Search for the cell housing the specified text and yield its [x, y] center coordinate. 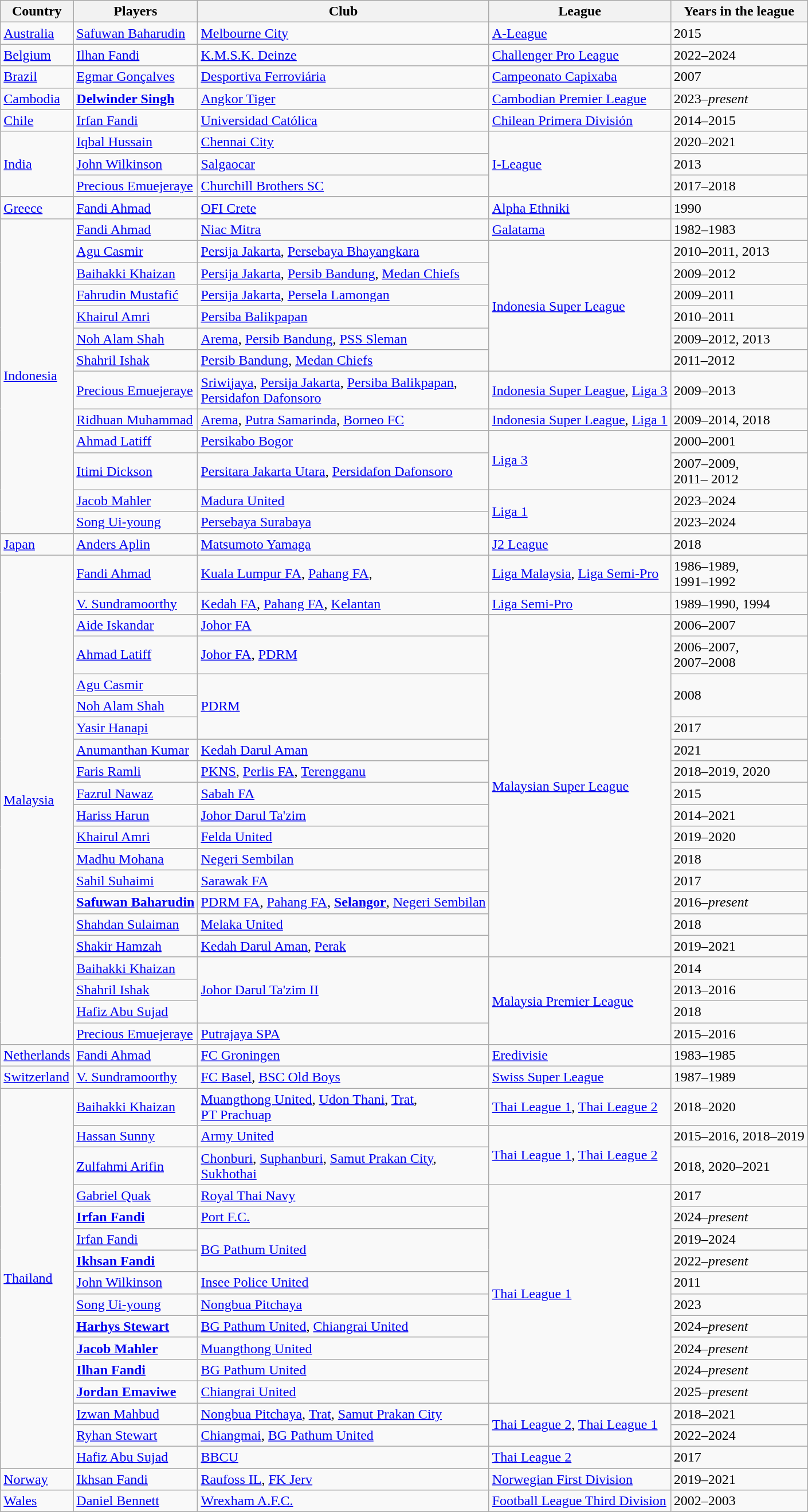
K.M.S.K. Deinze [343, 55]
Insee Police United [343, 1283]
2009–2011 [739, 295]
Indonesia Super League, Liga 3 [580, 390]
Daniel Bennett [135, 1501]
Swiss Super League [580, 1077]
Switzerland [37, 1077]
2015–2016 [739, 1034]
2000–2001 [739, 442]
2020–2021 [739, 142]
2011 [739, 1283]
BG Pathum United, Chiangrai United [343, 1326]
Chilean Primera División [580, 120]
Arema, Putra Samarinda, Borneo FC [343, 420]
2022–present [739, 1261]
2006–2007,2007–2008 [739, 655]
2018–2020 [739, 1107]
Raufoss IL, FK Jerv [343, 1479]
Persikabo Bogor [343, 442]
Galatama [580, 229]
Anumanthan Kumar [135, 750]
Japan [37, 544]
2007 [739, 77]
Years in the league [739, 11]
Niac Mitra [343, 229]
Wales [37, 1501]
1987–1989 [739, 1077]
Ridhuan Muhammad [135, 420]
Melaka United [343, 924]
2013–2016 [739, 990]
Belgium [37, 55]
Hassan Sunny [135, 1136]
1986–1989,1991–1992 [739, 573]
FC Groningen [343, 1056]
2023 [739, 1304]
Indonesia Super League [580, 306]
Kedah Darul Aman [343, 750]
Hariss Harun [135, 815]
Felda United [343, 837]
2025–present [739, 1392]
2018, 2020–2021 [739, 1166]
1990 [739, 208]
Norwegian First Division [580, 1479]
Arema, Persib Bandung, PSS Sleman [343, 339]
2017–2018 [739, 186]
Liga 1 [580, 511]
Izwan Mahbud [135, 1413]
Chonburi, Suphanburi, Samut Prakan City,Sukhothai [343, 1166]
Cambodia [37, 99]
1982–1983 [739, 229]
A-League [580, 33]
Persiba Balikpapan [343, 317]
PKNS, Perlis FA, Terengganu [343, 772]
2014–2021 [739, 815]
Indonesia Super League, Liga 1 [580, 420]
Persebaya Surabaya [343, 522]
Aide Iskandar [135, 625]
I-League [580, 164]
2009–2014, 2018 [739, 420]
Malaysia Premier League [580, 1001]
Zulfahmi Arifin [135, 1166]
Nongbua Pitchaya, Trat, Samut Prakan City [343, 1413]
Anders Aplin [135, 544]
2002–2003 [739, 1501]
Madura United [343, 501]
1989–1990, 1994 [739, 603]
Universidad Católica [343, 120]
Malaysia [37, 799]
Salgaocar [343, 164]
2010–2011, 2013 [739, 251]
Wrexham A.F.C. [343, 1501]
Faris Ramli [135, 772]
2019–2020 [739, 837]
Malaysian Super League [580, 786]
Netherlands [37, 1056]
Muangthong United [343, 1348]
2019–2024 [739, 1239]
2010–2011 [739, 317]
Players [135, 11]
2016–present [739, 902]
Egmar Gonçalves [135, 77]
FC Basel, BSC Old Boys [343, 1077]
Thai League 1 [580, 1294]
2014–2015 [739, 120]
India [37, 164]
Army United [343, 1136]
Liga Semi-Pro [580, 603]
Royal Thai Navy [343, 1195]
Itimi Dickson [135, 471]
2007–2009,2011– 2012 [739, 471]
Kedah Darul Aman, Perak [343, 946]
Indonesia [37, 376]
Iqbal Hussain [135, 142]
Greece [37, 208]
Fazrul Nawaz [135, 794]
PDRM [343, 706]
Liga 3 [580, 460]
Sarawak FA [343, 881]
Nongbua Pitchaya [343, 1304]
Matsumoto Yamaga [343, 544]
Chiangmai, BG Pathum United [343, 1436]
2011–2012 [739, 361]
Club [343, 11]
Norway [37, 1479]
Country [37, 11]
Australia [37, 33]
Muangthong United, Udon Thani, Trat,PT Prachuap [343, 1107]
2009–2012 [739, 274]
PDRM FA, Pahang FA, Selangor, Negeri Sembilan [343, 902]
2018–2021 [739, 1413]
Port F.C. [343, 1217]
Persija Jakarta, Persebaya Bhayangkara [343, 251]
Melbourne City [343, 33]
Thai League 2 [580, 1458]
Fahrudin Mustafić [135, 295]
Harhys Stewart [135, 1326]
Persib Bandung, Medan Chiefs [343, 361]
2014 [739, 968]
Yasir Hanapi [135, 728]
Kedah FA, Pahang FA, Kelantan [343, 603]
Johor FA, PDRM [343, 655]
Desportiva Ferroviária [343, 77]
Persija Jakarta, Persela Lamongan [343, 295]
League [580, 11]
2013 [739, 164]
Persitara Jakarta Utara, Persidafon Dafonsoro [343, 471]
Brazil [37, 77]
Kuala Lumpur FA, Pahang FA, [343, 573]
Sabah FA [343, 794]
Challenger Pro League [580, 55]
2021 [739, 750]
Ryhan Stewart [135, 1436]
1983–1985 [739, 1056]
OFI Crete [343, 208]
Gabriel Quak [135, 1195]
Thai League 2, Thai League 1 [580, 1424]
2008 [739, 695]
Chiangrai United [343, 1392]
Sriwijaya, Persija Jakarta, Persiba Balikpapan,Persidafon Dafonsoro [343, 390]
Eredivisie [580, 1056]
Johor Darul Ta'zim II [343, 990]
Liga Malaysia, Liga Semi-Pro [580, 573]
Chile [37, 120]
2023–present [739, 99]
BBCU [343, 1458]
Johor Darul Ta'zim [343, 815]
Shahdan Sulaiman [135, 924]
Football League Third Division [580, 1501]
Madhu Mohana [135, 859]
2006–2007 [739, 625]
Jordan Emaviwe [135, 1392]
Putrajaya SPA [343, 1034]
Negeri Sembilan [343, 859]
Persija Jakarta, Persib Bandung, Medan Chiefs [343, 274]
Campeonato Capixaba [580, 77]
2009–2012, 2013 [739, 339]
Shakir Hamzah [135, 946]
2009–2013 [739, 390]
J2 League [580, 544]
Alpha Ethniki [580, 208]
Churchill Brothers SC [343, 186]
Cambodian Premier League [580, 99]
2015–2016, 2018–2019 [739, 1136]
Delwinder Singh [135, 99]
Angkor Tiger [343, 99]
Thailand [37, 1279]
Johor FA [343, 625]
Sahil Suhaimi [135, 881]
Chennai City [343, 142]
2018–2019, 2020 [739, 772]
